Search for the cell housing the specified text and yield its [X, Y] center coordinate. 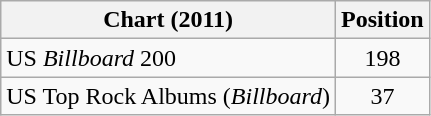
198 [383, 58]
US Top Rock Albums (Billboard) [168, 96]
Chart (2011) [168, 20]
37 [383, 96]
Position [383, 20]
US Billboard 200 [168, 58]
